Output the (X, Y) coordinate of the center of the cell containing the given text.  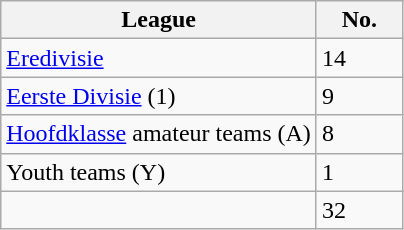
No. (359, 20)
14 (359, 58)
Eerste Divisie (1) (159, 96)
32 (359, 210)
1 (359, 172)
8 (359, 134)
Eredivisie (159, 58)
League (159, 20)
Hoofdklasse amateur teams (A) (159, 134)
9 (359, 96)
Youth teams (Y) (159, 172)
